Provide the [X, Y] coordinate of the cell's center where the given text is located.  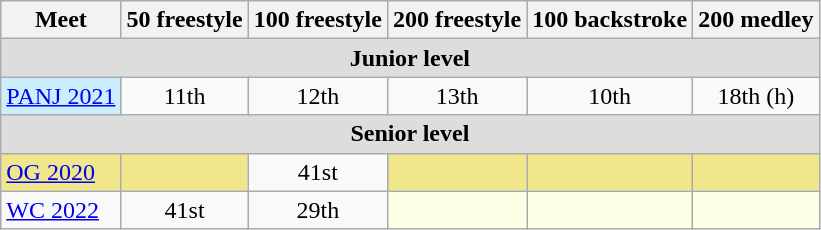
200 medley [756, 20]
PANJ 2021 [61, 96]
11th [184, 96]
Meet [61, 20]
Senior level [410, 134]
13th [456, 96]
200 freestyle [456, 20]
Junior level [410, 58]
12th [318, 96]
50 freestyle [184, 20]
10th [610, 96]
OG 2020 [61, 172]
29th [318, 210]
18th (h) [756, 96]
100 freestyle [318, 20]
WC 2022 [61, 210]
100 backstroke [610, 20]
